Detect which cell encompasses the target text, then output its [x, y] center coordinate. 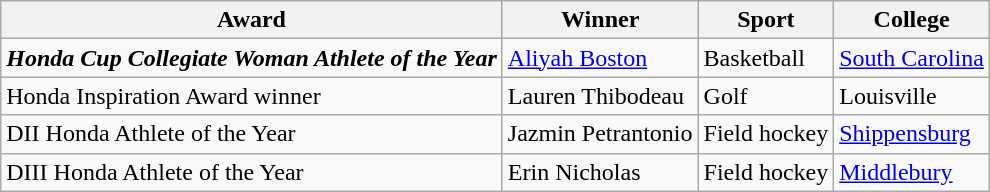
Award [252, 20]
Honda Inspiration Award winner [252, 96]
Honda Cup Collegiate Woman Athlete of the Year [252, 58]
South Carolina [912, 58]
Golf [766, 96]
Louisville [912, 96]
Sport [766, 20]
Shippensburg [912, 134]
Jazmin Petrantonio [600, 134]
Basketball [766, 58]
Erin Nicholas [600, 172]
Middlebury [912, 172]
Winner [600, 20]
Lauren Thibodeau [600, 96]
College [912, 20]
Aliyah Boston [600, 58]
DIII Honda Athlete of the Year [252, 172]
DII Honda Athlete of the Year [252, 134]
